Output the (X, Y) coordinate of the center of the cell containing the given text.  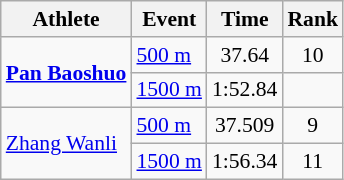
Athlete (66, 19)
Zhang Wanli (66, 144)
Rank (312, 19)
1:52.84 (244, 90)
37.64 (244, 55)
Time (244, 19)
Pan Baoshuo (66, 72)
11 (312, 162)
1:56.34 (244, 162)
9 (312, 126)
Event (168, 19)
10 (312, 55)
37.509 (244, 126)
